Locate the cell with the specified text and output its (x, y) center coordinate. 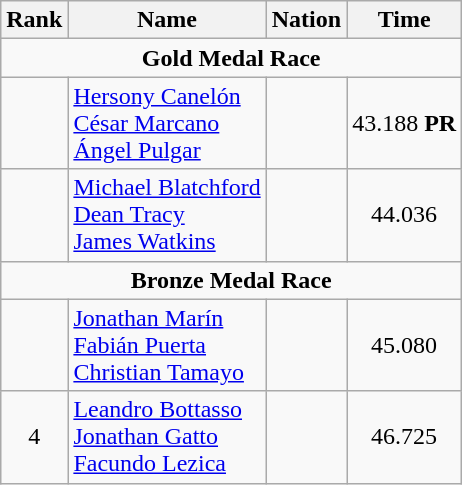
44.036 (404, 215)
46.725 (404, 437)
Hersony CanelónCésar MarcanoÁngel Pulgar (167, 123)
Bronze Medal Race (232, 280)
45.080 (404, 345)
4 (34, 437)
Leandro BottassoJonathan GattoFacundo Lezica (167, 437)
Name (167, 20)
Nation (306, 20)
Rank (34, 20)
Michael BlatchfordDean TracyJames Watkins (167, 215)
Gold Medal Race (232, 58)
Jonathan MarínFabián PuertaChristian Tamayo (167, 345)
Time (404, 20)
43.188 PR (404, 123)
